Identify which cell holds the provided text, then report its [X, Y] central coordinate. 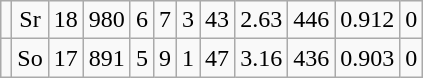
3 [188, 20]
0.903 [368, 58]
0.912 [368, 20]
980 [106, 20]
1 [188, 58]
47 [218, 58]
18 [66, 20]
43 [218, 20]
6 [142, 20]
5 [142, 58]
17 [66, 58]
Sr [30, 20]
436 [312, 58]
2.63 [262, 20]
7 [164, 20]
446 [312, 20]
9 [164, 58]
891 [106, 58]
3.16 [262, 58]
So [30, 58]
